Determine the [x, y] coordinate at the center of the cell enclosing the given text.  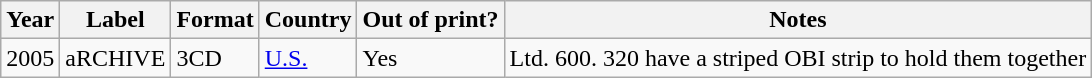
Yes [430, 58]
Ltd. 600. 320 have a striped OBI strip to hold them together [798, 58]
Notes [798, 20]
U.S. [308, 58]
2005 [30, 58]
Label [116, 20]
Country [308, 20]
aRCHIVE [116, 58]
3CD [215, 58]
Year [30, 20]
Format [215, 20]
Out of print? [430, 20]
